Provide the (x, y) coordinate of the cell's center where the given text is located.  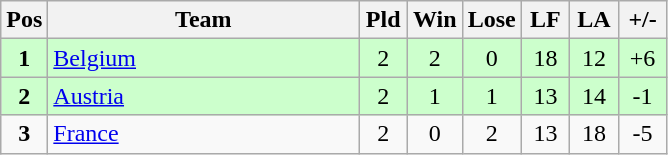
14 (594, 96)
LF (546, 20)
Austria (204, 96)
France (204, 134)
Pos (24, 20)
12 (594, 58)
LA (594, 20)
3 (24, 134)
Pld (384, 20)
Team (204, 20)
Win (434, 20)
-1 (642, 96)
Belgium (204, 58)
-5 (642, 134)
+6 (642, 58)
+/- (642, 20)
Lose (492, 20)
